Output the (X, Y) coordinate of the center of the cell containing the given text.  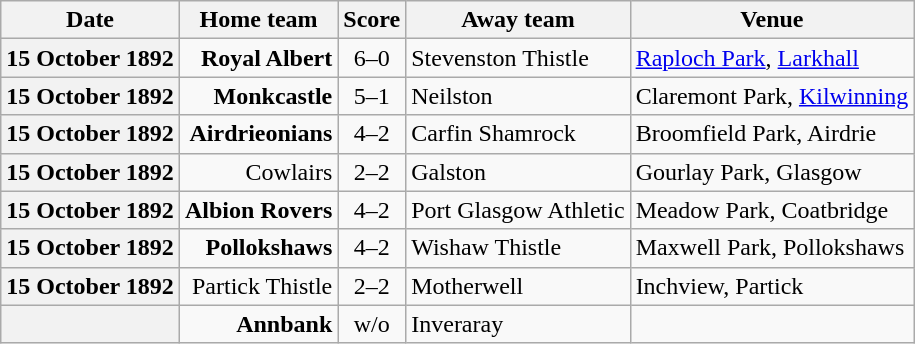
Meadow Park, Coatbridge (772, 210)
Venue (772, 20)
Partick Thistle (258, 286)
Away team (518, 20)
Stevenston Thistle (518, 58)
Motherwell (518, 286)
Pollokshaws (258, 248)
Monkcastle (258, 96)
Maxwell Park, Pollokshaws (772, 248)
Score (372, 20)
5–1 (372, 96)
Home team (258, 20)
Claremont Park, Kilwinning (772, 96)
Wishaw Thistle (518, 248)
Cowlairs (258, 172)
Broomfield Park, Airdrie (772, 134)
Gourlay Park, Glasgow (772, 172)
w/o (372, 324)
Inchview, Partick (772, 286)
Inveraray (518, 324)
Albion Rovers (258, 210)
Carfin Shamrock (518, 134)
Annbank (258, 324)
Raploch Park, Larkhall (772, 58)
Neilston (518, 96)
Port Glasgow Athletic (518, 210)
Airdrieonians (258, 134)
Royal Albert (258, 58)
6–0 (372, 58)
Date (90, 20)
Galston (518, 172)
